Return (X, Y) of the center of cell containing provided text 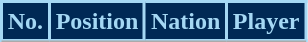
No. (26, 22)
Position (96, 22)
Nation (186, 22)
Player (266, 22)
